Capture the cell that displays the provided text and extract its (x, y) central coordinate. 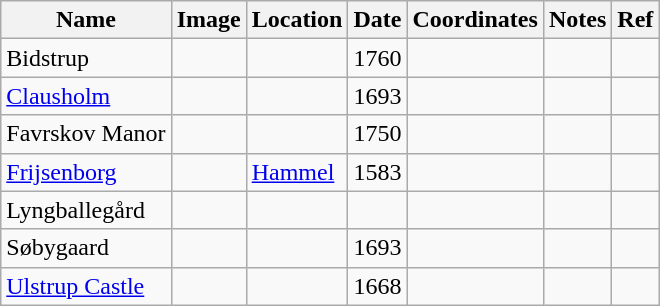
Bidstrup (86, 58)
Søbygaard (86, 248)
Ref (636, 20)
Frijsenborg (86, 172)
1760 (378, 58)
Hammel (297, 172)
Location (297, 20)
Ulstrup Castle (86, 286)
1750 (378, 134)
Coordinates (475, 20)
Date (378, 20)
Notes (577, 20)
1583 (378, 172)
Lyngballegård (86, 210)
Name (86, 20)
Image (208, 20)
1668 (378, 286)
Clausholm (86, 96)
Favrskov Manor (86, 134)
